For the text-containing cell, return its midpoint in (X, Y) coordinate format. 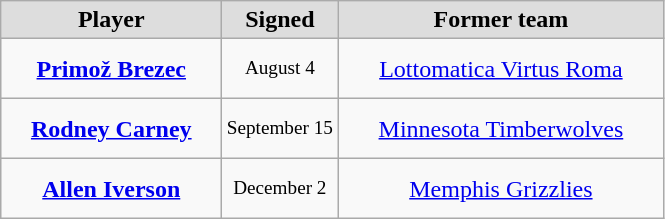
Rodney Carney (112, 129)
Signed (280, 20)
Memphis Grizzlies (501, 189)
Player (112, 20)
September 15 (280, 129)
Former team (501, 20)
December 2 (280, 189)
Primož Brezec (112, 69)
Lottomatica Virtus Roma (501, 69)
August 4 (280, 69)
Allen Iverson (112, 189)
Minnesota Timberwolves (501, 129)
